Extract the [x, y] coordinate from the center of the cell holding the provided text.  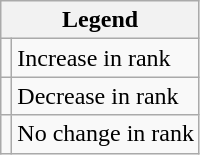
No change in rank [106, 134]
Increase in rank [106, 58]
Decrease in rank [106, 96]
Legend [100, 20]
